Determine the (X, Y) coordinate at the center of the cell enclosing the given text.  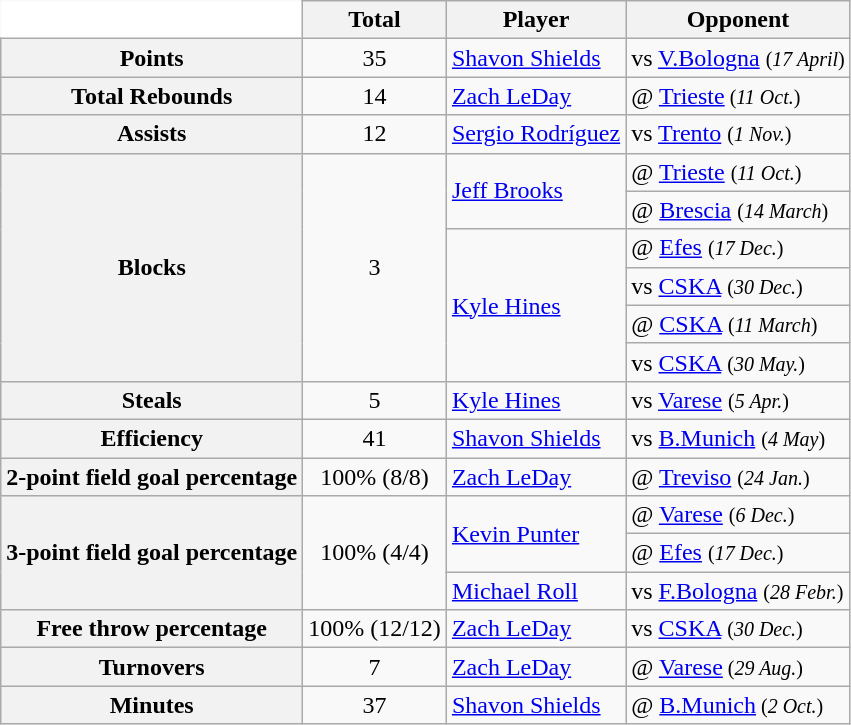
Steals (152, 400)
100% (12/12) (375, 629)
14 (375, 96)
Michael Roll (536, 591)
12 (375, 134)
Free throw percentage (152, 629)
Kevin Punter (536, 534)
@ Varese (29 Aug.) (738, 667)
7 (375, 667)
3 (375, 267)
Opponent (738, 20)
@ B.Munich (2 Oct.) (738, 705)
vs B.Munich (4 May) (738, 438)
37 (375, 705)
Sergio Rodríguez (536, 134)
Turnovers (152, 667)
@ Brescia (14 March) (738, 210)
vs Varese (5 Apr.) (738, 400)
Player (536, 20)
35 (375, 58)
Points (152, 58)
100% (4/4) (375, 553)
@ CSKA (11 March) (738, 324)
Assists (152, 134)
Blocks (152, 267)
vs CSKA (30 May.) (738, 362)
Efficiency (152, 438)
Minutes (152, 705)
vs V.Bologna (17 April) (738, 58)
Jeff Brooks (536, 191)
41 (375, 438)
Total Rebounds (152, 96)
2-point field goal percentage (152, 477)
Total (375, 20)
3-point field goal percentage (152, 553)
100% (8/8) (375, 477)
vs Trento (1 Nov.) (738, 134)
vs F.Bologna (28 Febr.) (738, 591)
@ Treviso (24 Jan.) (738, 477)
5 (375, 400)
@ Varese (6 Dec.) (738, 515)
